Detect which cell encompasses the target text, then output its [X, Y] center coordinate. 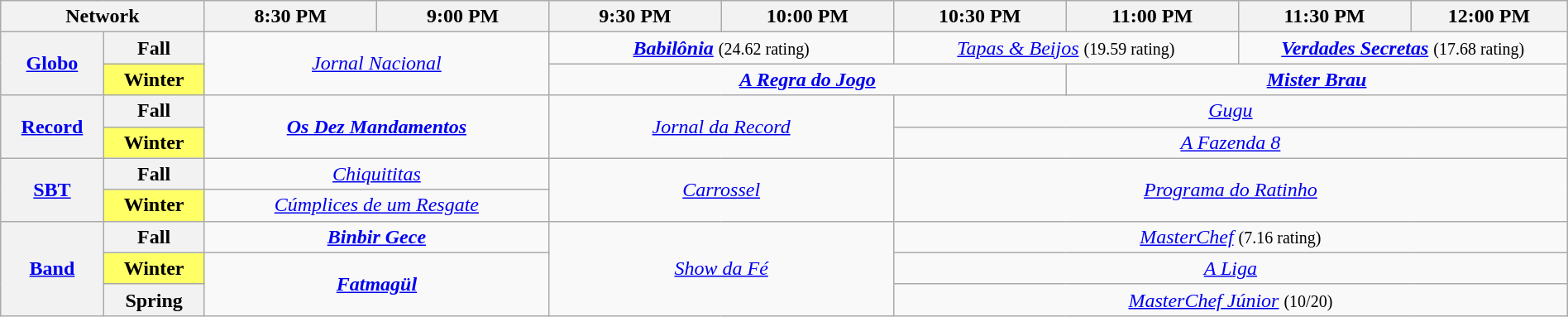
Verdades Secretas (17.68 rating) [1403, 48]
10:30 PM [980, 17]
Cúmplices de um Resgate [377, 205]
Chiquititas [377, 174]
8:30 PM [290, 17]
Jornal da Record [721, 127]
10:00 PM [807, 17]
Record [52, 127]
12:00 PM [1489, 17]
Babilônia (24.62 rating) [721, 48]
Network [103, 17]
MasterChef Júnior (10/20) [1231, 300]
Programa do Ratinho [1231, 190]
Band [52, 268]
Mister Brau [1317, 79]
Os Dez Mandamentos [377, 127]
A Regra do Jogo [807, 79]
Show da Fé [721, 268]
9:00 PM [462, 17]
Binbir Gece [377, 237]
Carrossel [721, 190]
A Fazenda 8 [1231, 142]
Spring [154, 300]
Tapas & Beijos (19.59 rating) [1067, 48]
MasterChef (7.16 rating) [1231, 237]
9:30 PM [635, 17]
Jornal Nacional [377, 64]
SBT [52, 190]
A Liga [1231, 268]
11:00 PM [1152, 17]
Gugu [1231, 111]
Fatmagül [377, 284]
11:30 PM [1324, 17]
Globo [52, 64]
